Return the (X, Y) coordinate for the center point of the cell that contains the specified text.  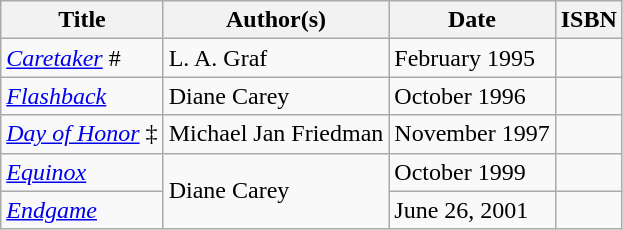
L. A. Graf (276, 58)
Caretaker # (82, 58)
Endgame (82, 210)
Flashback (82, 96)
Day of Honor ‡ (82, 134)
ISBN (588, 20)
November 1997 (472, 134)
Equinox (82, 172)
June 26, 2001 (472, 210)
October 1996 (472, 96)
Author(s) (276, 20)
Date (472, 20)
October 1999 (472, 172)
February 1995 (472, 58)
Michael Jan Friedman (276, 134)
Title (82, 20)
